Extract the (X, Y) coordinate from the center of the cell holding the provided text.  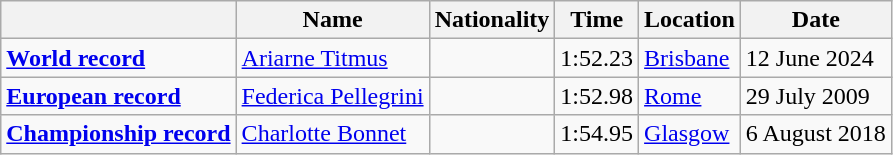
Name (332, 20)
1:52.98 (597, 96)
Ariarne Titmus (332, 58)
World record (118, 58)
6 August 2018 (816, 134)
Federica Pellegrini (332, 96)
29 July 2009 (816, 96)
Time (597, 20)
Rome (690, 96)
Brisbane (690, 58)
Nationality (492, 20)
1:54.95 (597, 134)
Location (690, 20)
Date (816, 20)
Glasgow (690, 134)
European record (118, 96)
Charlotte Bonnet (332, 134)
1:52.23 (597, 58)
Championship record (118, 134)
12 June 2024 (816, 58)
